For the text-containing cell, return its midpoint in [x, y] coordinate format. 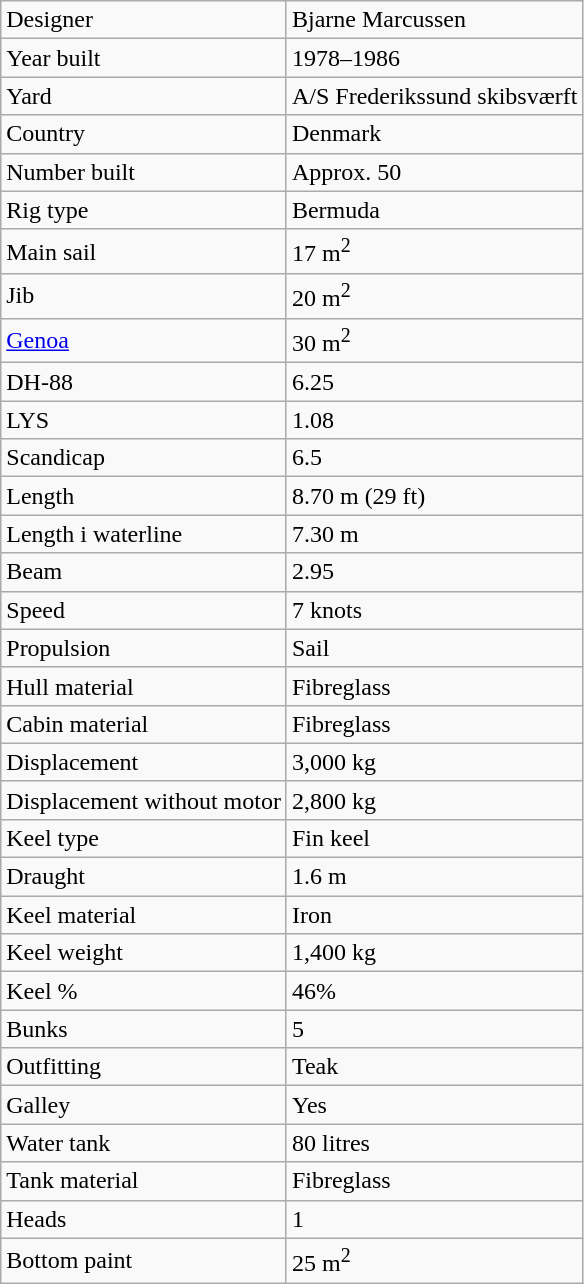
30 m2 [434, 340]
LYS [144, 420]
2,800 kg [434, 800]
Beam [144, 572]
2.95 [434, 572]
7 knots [434, 610]
Iron [434, 915]
Displacement without motor [144, 800]
3,000 kg [434, 762]
Bottom paint [144, 1260]
Yes [434, 1105]
Keel material [144, 915]
1.08 [434, 420]
6.5 [434, 458]
Speed [144, 610]
80 litres [434, 1143]
Galley [144, 1105]
Country [144, 134]
Rig type [144, 210]
Genoa [144, 340]
Hull material [144, 686]
20 m2 [434, 296]
8.70 m (29 ft) [434, 496]
Yard [144, 96]
Keel % [144, 991]
Outfitting [144, 1067]
Length [144, 496]
Draught [144, 877]
1978–1986 [434, 58]
Length i waterline [144, 534]
Approx. 50 [434, 172]
Keel weight [144, 953]
Water tank [144, 1143]
Cabin material [144, 724]
Fin keel [434, 839]
25 m2 [434, 1260]
Year built [144, 58]
7.30 m [434, 534]
Tank material [144, 1181]
DH-88 [144, 382]
Teak [434, 1067]
Sail [434, 648]
Main sail [144, 252]
Propulsion [144, 648]
A/S Frederikssund skibsværft [434, 96]
Number built [144, 172]
Scandicap [144, 458]
Bermuda [434, 210]
Bjarne Marcussen [434, 20]
Bunks [144, 1029]
Heads [144, 1219]
1 [434, 1219]
Denmark [434, 134]
Jib [144, 296]
1.6 m [434, 877]
5 [434, 1029]
Displacement [144, 762]
46% [434, 991]
1,400 kg [434, 953]
Keel type [144, 839]
6.25 [434, 382]
Designer [144, 20]
17 m2 [434, 252]
